Search for the cell housing the specified text and yield its [x, y] center coordinate. 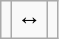
↔ [30, 20]
